Search for the cell housing the specified text and yield its [x, y] center coordinate. 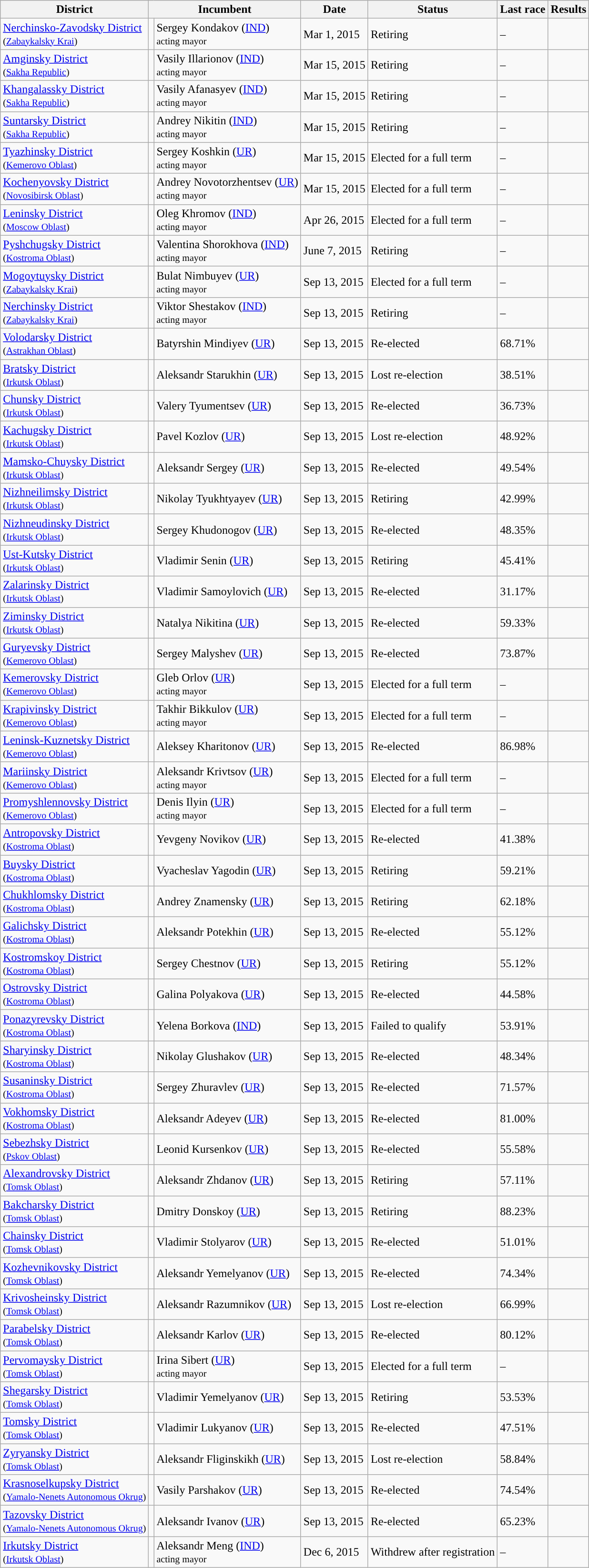
Sharyinsky District(Kostroma Oblast) [74, 1056]
Aleksandr Adeyev (UR) [227, 1118]
Sergey Malyshev (UR) [227, 653]
Aleksandr Zhdanov (UR) [227, 1180]
Kozhevnikovsky District(Tomsk Oblast) [74, 1273]
36.73% [523, 406]
Sebezhsky District(Pskov Oblast) [74, 1149]
Chukhlomsky District(Kostroma Oblast) [74, 902]
80.12% [523, 1335]
44.58% [523, 994]
Aleksey Kharitonov (UR) [227, 747]
Aleksandr Razumnikov (UR) [227, 1304]
Mamsko-Chuysky District(Irkutsk Oblast) [74, 468]
Apr 26, 2015 [335, 220]
Zyryansky District(Tomsk Oblast) [74, 1459]
31.17% [523, 591]
Leninsky District(Moscow Oblast) [74, 220]
Vokhomsky District(Kostroma Oblast) [74, 1118]
Aleksandr Fliginskikh (UR) [227, 1459]
Vladimir Stolyarov (UR) [227, 1242]
Zalarinsky District(Irkutsk Oblast) [74, 591]
45.41% [523, 561]
Yelena Borkova (IND) [227, 1026]
59.33% [523, 623]
Irina Sibert (UR)acting mayor [227, 1366]
Bakcharsky District(Tomsk Oblast) [74, 1211]
Krapivinsky District(Kemerovo Oblast) [74, 715]
Kostromskoy District(Kostroma Oblast) [74, 964]
Aleksandr Sergey (UR) [227, 468]
Aleksandr Meng (IND)acting mayor [227, 1552]
68.71% [523, 344]
June 7, 2015 [335, 250]
Natalya Nikitina (UR) [227, 623]
66.99% [523, 1304]
Alexandrovsky District(Tomsk Oblast) [74, 1180]
Shegarsky District(Tomsk Oblast) [74, 1397]
Mar 1, 2015 [335, 34]
48.35% [523, 529]
Vasily Afanasyev (IND)acting mayor [227, 96]
Results [569, 10]
Vladimir Senin (UR) [227, 561]
51.01% [523, 1242]
Khangalassky District(Sakha Republic) [74, 96]
Oleg Khromov (IND)acting mayor [227, 220]
Aleksandr Yemelyanov (UR) [227, 1273]
Galina Polyakova (UR) [227, 994]
Nerchinsko-Zavodsky District(Zabaykalsky Krai) [74, 34]
53.53% [523, 1397]
Suntarsky District(Sakha Republic) [74, 127]
Sergey Chestnov (UR) [227, 964]
55.58% [523, 1149]
81.00% [523, 1118]
Guryevsky District(Kemerovo Oblast) [74, 653]
Tazovsky District(Yamalo-Nenets Autonomous Okrug) [74, 1521]
Andrey Novotorzhentsev (UR)acting mayor [227, 189]
Sergey Khudonogov (UR) [227, 529]
47.51% [523, 1428]
49.54% [523, 468]
Kemerovsky District(Kemerovo Oblast) [74, 685]
Buysky District(Kostroma Oblast) [74, 870]
Denis Ilyin (UR)acting mayor [227, 809]
Batyrshin Mindiyev (UR) [227, 344]
Ziminsky District(Irkutsk Oblast) [74, 623]
Dmitry Donskoy (UR) [227, 1211]
Krasnoselkupsky District(Yamalo-Nenets Autonomous Okrug) [74, 1490]
Nizhneudinsky District(Irkutsk Oblast) [74, 529]
Galichsky District(Kostroma Oblast) [74, 932]
Valery Tyumentsev (UR) [227, 406]
Aleksandr Potekhin (UR) [227, 932]
Irkutsky District(Irkutsk Oblast) [74, 1552]
Amginsky District(Sakha Republic) [74, 65]
Gleb Orlov (UR)acting mayor [227, 685]
Tomsky District(Tomsk Oblast) [74, 1428]
Ust-Kutsky District(Irkutsk Oblast) [74, 561]
Vasily Parshakov (UR) [227, 1490]
58.84% [523, 1459]
57.11% [523, 1180]
Nikolay Tyukhtyayev (UR) [227, 499]
Aleksandr Karlov (UR) [227, 1335]
Tyazhinsky District(Kemerovo Oblast) [74, 158]
Susaninsky District(Kostroma Oblast) [74, 1088]
Mariinsky District(Kemerovo Oblast) [74, 777]
Date [335, 10]
Krivosheinsky District(Tomsk Oblast) [74, 1304]
Ostrovsky District(Kostroma Oblast) [74, 994]
Mogoytuysky District(Zabaykalsky Krai) [74, 282]
Sergey Koshkin (UR)acting mayor [227, 158]
42.99% [523, 499]
73.87% [523, 653]
71.57% [523, 1088]
Vladimir Yemelyanov (UR) [227, 1397]
38.51% [523, 374]
Nerchinsky District(Zabaykalsky Krai) [74, 312]
48.92% [523, 437]
53.91% [523, 1026]
Volodarsky District(Astrakhan Oblast) [74, 344]
59.21% [523, 870]
Valentina Shorokhova (IND)acting mayor [227, 250]
Vyacheslav Yagodin (UR) [227, 870]
65.23% [523, 1521]
48.34% [523, 1056]
Yevgeny Novikov (UR) [227, 839]
Nikolay Glushakov (UR) [227, 1056]
Ponazyrevsky District(Kostroma Oblast) [74, 1026]
Leonid Kursenkov (UR) [227, 1149]
Andrey Nikitin (IND)acting mayor [227, 127]
Failed to qualify [433, 1026]
74.54% [523, 1490]
62.18% [523, 902]
Kachugsky District(Irkutsk Oblast) [74, 437]
Last race [523, 10]
Pyshchugsky District(Kostroma Oblast) [74, 250]
Status [433, 10]
Aleksandr Ivanov (UR) [227, 1521]
Viktor Shestakov (IND)acting mayor [227, 312]
86.98% [523, 747]
Takhir Bikkulov (UR)acting mayor [227, 715]
88.23% [523, 1211]
Antropovsky District(Kostroma Oblast) [74, 839]
Vladimir Lukyanov (UR) [227, 1428]
Aleksandr Krivtsov (UR)acting mayor [227, 777]
Chunsky District(Irkutsk Oblast) [74, 406]
Vladimir Samoylovich (UR) [227, 591]
Withdrew after registration [433, 1552]
Pavel Kozlov (UR) [227, 437]
Parabelsky District(Tomsk Oblast) [74, 1335]
41.38% [523, 839]
Incumbent [225, 10]
Dec 6, 2015 [335, 1552]
Andrey Znamensky (UR) [227, 902]
74.34% [523, 1273]
Bulat Nimbuyev (UR)acting mayor [227, 282]
Vasily Illarionov (IND)acting mayor [227, 65]
Sergey Zhuravlev (UR) [227, 1088]
District [74, 10]
Nizhneilimsky District(Irkutsk Oblast) [74, 499]
Leninsk-Kuznetsky District(Kemerovo Oblast) [74, 747]
Sergey Kondakov (IND)acting mayor [227, 34]
Pervomaysky District(Tomsk Oblast) [74, 1366]
Kochenyovsky District(Novosibirsk Oblast) [74, 189]
Chainsky District(Tomsk Oblast) [74, 1242]
Promyshlennovsky District(Kemerovo Oblast) [74, 809]
Aleksandr Starukhin (UR) [227, 374]
Bratsky District(Irkutsk Oblast) [74, 374]
